Determine the (X, Y) coordinate at the center of the cell enclosing the given text.  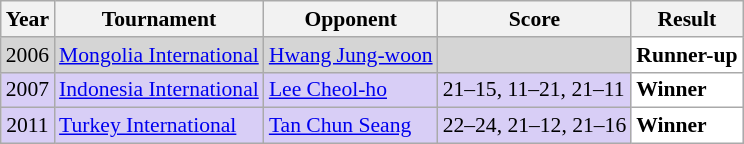
2011 (28, 126)
Lee Cheol-ho (351, 90)
2007 (28, 90)
Hwang Jung-woon (351, 55)
Tournament (159, 19)
Tan Chun Seang (351, 126)
Result (686, 19)
Year (28, 19)
Turkey International (159, 126)
Indonesia International (159, 90)
21–15, 11–21, 21–11 (535, 90)
2006 (28, 55)
Mongolia International (159, 55)
Opponent (351, 19)
Score (535, 19)
22–24, 21–12, 21–16 (535, 126)
Runner-up (686, 55)
